Return [x, y] of the center of cell containing provided text 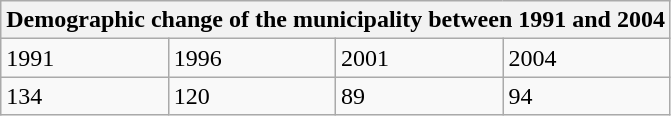
2001 [420, 58]
1991 [84, 58]
1996 [252, 58]
120 [252, 96]
94 [586, 96]
89 [420, 96]
134 [84, 96]
Demographic change of the municipality between 1991 and 2004 [336, 20]
2004 [586, 58]
